For the text-containing cell, return its midpoint in (x, y) coordinate format. 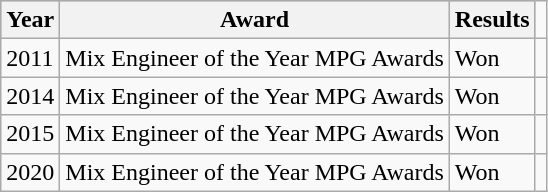
Award (254, 20)
Year (30, 20)
2015 (30, 134)
Results (492, 20)
2011 (30, 58)
2014 (30, 96)
2020 (30, 172)
